Pinpoint the cell where the given text exists, returning its [X, Y] midpoint coordinate. 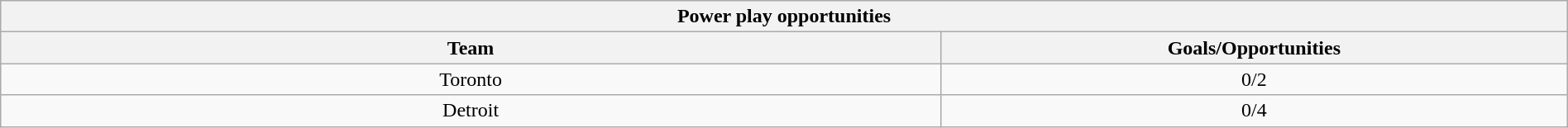
0/2 [1254, 79]
Power play opportunities [784, 17]
Detroit [471, 111]
Team [471, 48]
0/4 [1254, 111]
Goals/Opportunities [1254, 48]
Toronto [471, 79]
